Capture the cell that displays the provided text and extract its (x, y) central coordinate. 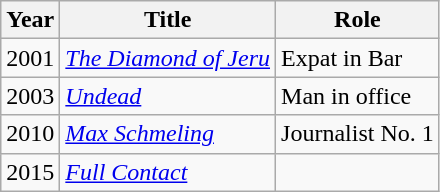
2001 (30, 58)
Full Contact (168, 172)
Role (358, 20)
Undead (168, 96)
Expat in Bar (358, 58)
Man in office (358, 96)
2010 (30, 134)
The Diamond of Jeru (168, 58)
2003 (30, 96)
Title (168, 20)
Year (30, 20)
Max Schmeling (168, 134)
2015 (30, 172)
Journalist No. 1 (358, 134)
